Locate the cell with the specified text and output its (x, y) center coordinate. 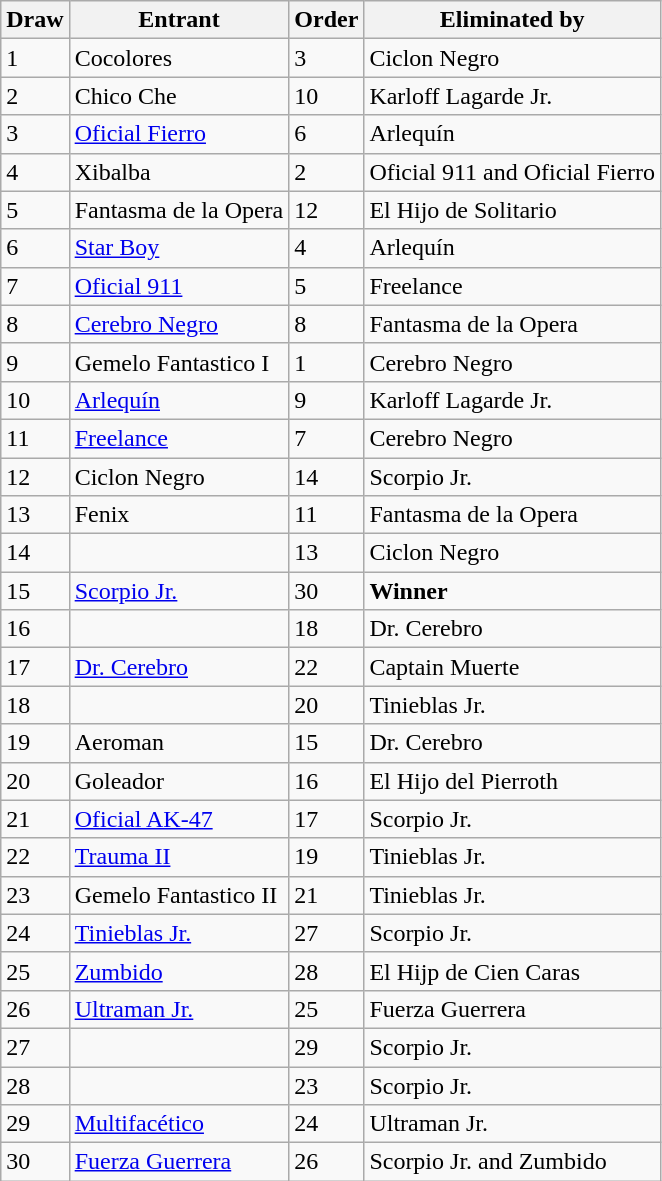
El Hijo de Solitario (512, 210)
Oficial 911 and Oficial Fierro (512, 172)
Oficial AK-47 (179, 819)
Multifacético (179, 1124)
Winner (512, 591)
Captain Muerte (512, 667)
Order (326, 20)
Fenix (179, 515)
Draw (35, 20)
Trauma II (179, 857)
Xibalba (179, 172)
Oficial 911 (179, 286)
Zumbido (179, 971)
Gemelo Fantastico II (179, 895)
Star Boy (179, 248)
Scorpio Jr. and Zumbido (512, 1162)
El Hijo del Pierroth (512, 781)
El Hijp de Cien Caras (512, 971)
Entrant (179, 20)
Oficial Fierro (179, 134)
Goleador (179, 781)
Gemelo Fantastico I (179, 362)
Aeroman (179, 743)
Cocolores (179, 58)
Chico Che (179, 96)
Eliminated by (512, 20)
